Scan for the cell matching the given text and deliver its [x, y] coordinate at center. 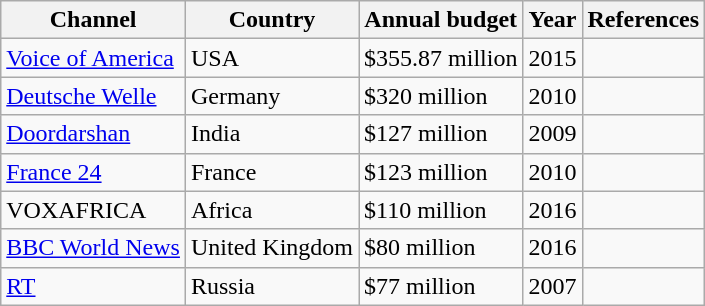
Africa [272, 210]
Year [552, 20]
$110 million [441, 210]
France 24 [94, 172]
References [644, 20]
2007 [552, 286]
Russia [272, 286]
2009 [552, 134]
$123 million [441, 172]
$80 million [441, 248]
Voice of America [94, 58]
$355.87 million [441, 58]
Country [272, 20]
Deutsche Welle [94, 96]
USA [272, 58]
Germany [272, 96]
United Kingdom [272, 248]
France [272, 172]
India [272, 134]
2015 [552, 58]
Annual budget [441, 20]
RT [94, 286]
VOXAFRICA [94, 210]
$320 million [441, 96]
Doordarshan [94, 134]
$127 million [441, 134]
Channel [94, 20]
BBC World News [94, 248]
$77 million [441, 286]
